Extract the [x, y] coordinate from the center of the cell holding the provided text.  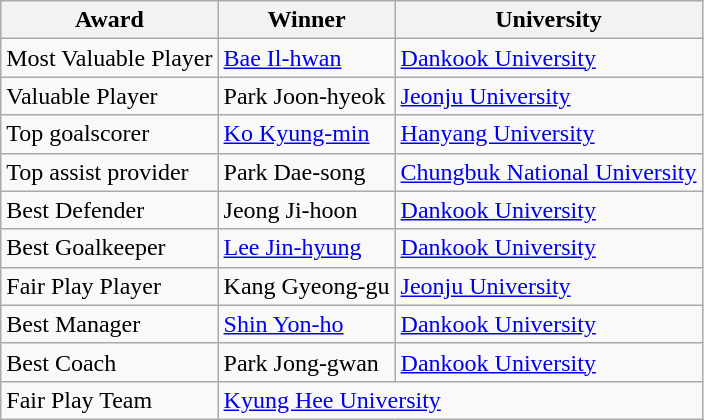
Best Manager [110, 324]
Park Dae-song [306, 172]
Top goalscorer [110, 134]
Park Joon-hyeok [306, 96]
Ko Kyung-min [306, 134]
Shin Yon-ho [306, 324]
Fair Play Team [110, 400]
Best Goalkeeper [110, 248]
Most Valuable Player [110, 58]
Jeong Ji-hoon [306, 210]
Lee Jin-hyung [306, 248]
University [548, 20]
Park Jong-gwan [306, 362]
Valuable Player [110, 96]
Kyung Hee University [460, 400]
Award [110, 20]
Fair Play Player [110, 286]
Winner [306, 20]
Hanyang University [548, 134]
Bae Il-hwan [306, 58]
Best Defender [110, 210]
Chungbuk National University [548, 172]
Top assist provider [110, 172]
Kang Gyeong-gu [306, 286]
Best Coach [110, 362]
